Search for the cell housing the specified text and yield its [X, Y] center coordinate. 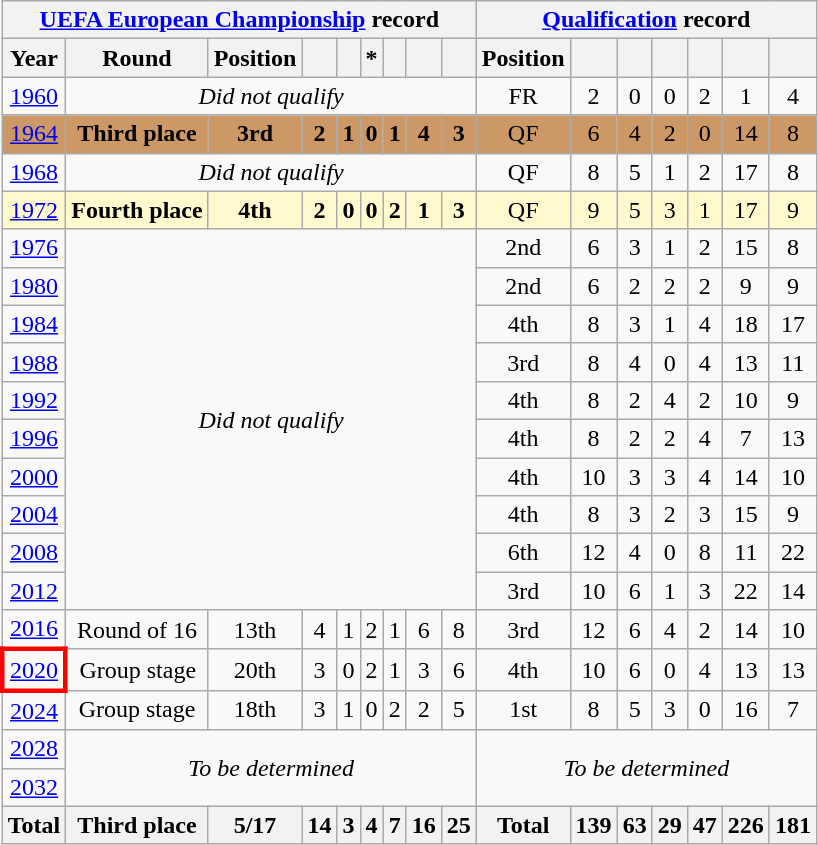
2020 [34, 670]
6th [523, 553]
1976 [34, 248]
2024 [34, 710]
1st [523, 710]
1960 [34, 96]
2008 [34, 553]
Qualification record [646, 20]
139 [594, 825]
63 [634, 825]
2016 [34, 630]
18th [255, 710]
1996 [34, 438]
1972 [34, 210]
2000 [34, 477]
2004 [34, 515]
Round [137, 58]
25 [458, 825]
Round of 16 [137, 630]
29 [670, 825]
47 [704, 825]
1980 [34, 286]
1964 [34, 134]
UEFA European Championship record [239, 20]
1988 [34, 362]
13th [255, 630]
1968 [34, 172]
FR [523, 96]
226 [746, 825]
2012 [34, 591]
18 [746, 324]
2032 [34, 787]
2028 [34, 749]
Fourth place [137, 210]
* [372, 58]
5/17 [255, 825]
1992 [34, 400]
Year [34, 58]
1984 [34, 324]
181 [792, 825]
20th [255, 670]
